Capture the cell that displays the provided text and extract its (x, y) central coordinate. 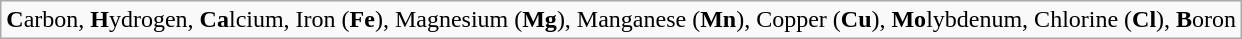
Carbon, Hydrogen, Calcium, Iron (Fe), Magnesium (Mg), Manganese (Mn), Copper (Cu), Molybdenum, Chlorine (Cl), Boron (622, 20)
